Pinpoint the cell where the given text exists, returning its [x, y] midpoint coordinate. 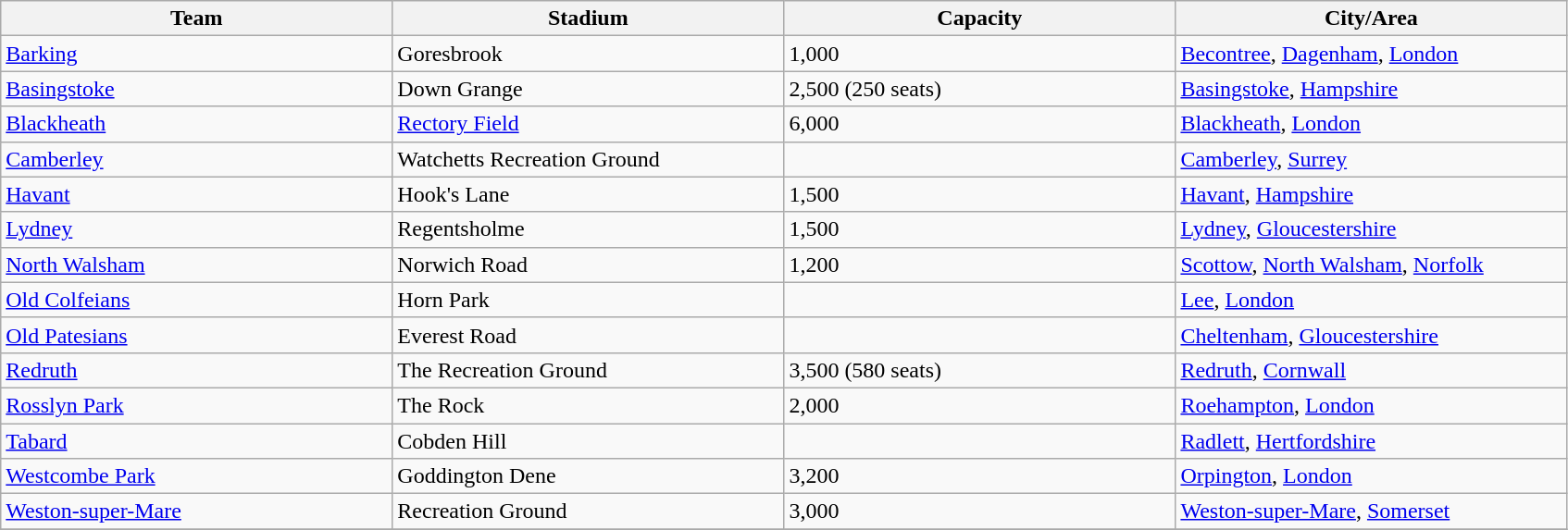
1,200 [979, 265]
Tabard [196, 441]
The Rock [589, 405]
1,000 [979, 54]
Hook's Lane [589, 194]
Regentsholme [589, 229]
Blackheath, London [1372, 124]
3,200 [979, 476]
Rosslyn Park [196, 405]
Blackheath [196, 124]
Havant, Hampshire [1372, 194]
Radlett, Hertfordshire [1372, 441]
Weston-super-Mare [196, 512]
Stadium [589, 18]
Everest Road [589, 335]
Old Colfeians [196, 300]
Lee, London [1372, 300]
Down Grange [589, 89]
Old Patesians [196, 335]
Rectory Field [589, 124]
2,000 [979, 405]
Team [196, 18]
Weston-super-Mare, Somerset [1372, 512]
Basingstoke, Hampshire [1372, 89]
Havant [196, 194]
6,000 [979, 124]
Scottow, North Walsham, Norfolk [1372, 265]
Basingstoke [196, 89]
Cheltenham, Gloucestershire [1372, 335]
Watchetts Recreation Ground [589, 159]
Camberley [196, 159]
Horn Park [589, 300]
Camberley, Surrey [1372, 159]
North Walsham [196, 265]
Becontree, Dagenham, London [1372, 54]
Capacity [979, 18]
Goddington Dene [589, 476]
Orpington, London [1372, 476]
3,500 (580 seats) [979, 370]
Roehampton, London [1372, 405]
Westcombe Park [196, 476]
Cobden Hill [589, 441]
Lydney [196, 229]
Recreation Ground [589, 512]
City/Area [1372, 18]
Redruth [196, 370]
3,000 [979, 512]
The Recreation Ground [589, 370]
Norwich Road [589, 265]
Lydney, Gloucestershire [1372, 229]
Goresbrook [589, 54]
2,500 (250 seats) [979, 89]
Redruth, Cornwall [1372, 370]
Barking [196, 54]
